Return the [x, y] coordinate for the center point of the cell that contains the specified text.  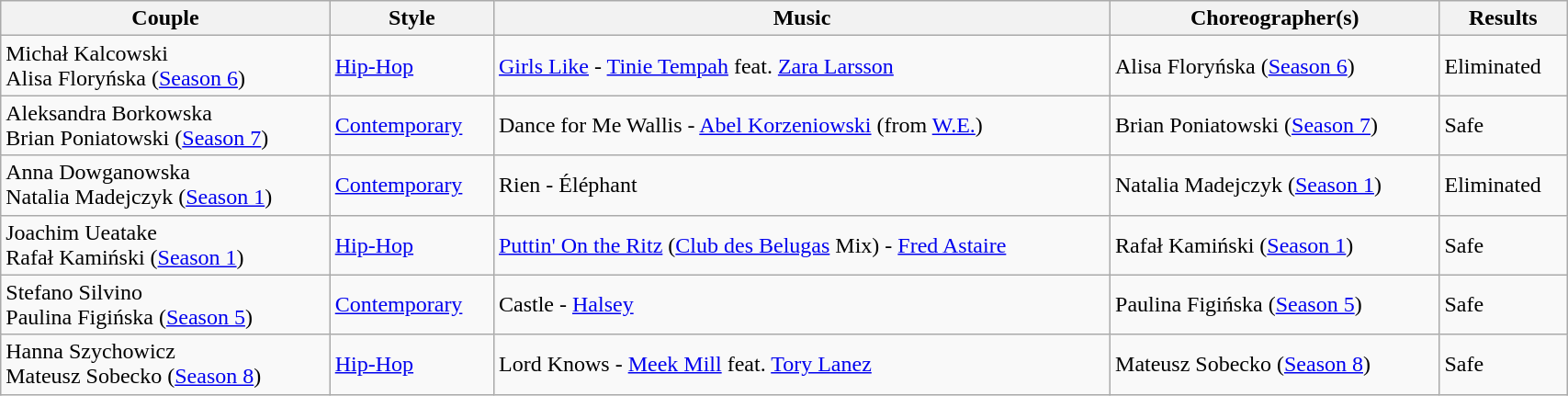
Results [1503, 18]
Alisa Floryńska (Season 6) [1275, 66]
Rien - Éléphant [801, 186]
Castle - Halsey [801, 305]
Mateusz Sobecko (Season 8) [1275, 364]
Michał KalcowskiAlisa Floryńska (Season 6) [165, 66]
Aleksandra BorkowskaBrian Poniatowski (Season 7) [165, 125]
Hanna SzychowiczMateusz Sobecko (Season 8) [165, 364]
Brian Poniatowski (Season 7) [1275, 125]
Girls Like - Tinie Tempah feat. Zara Larsson [801, 66]
Anna DowganowskaNatalia Madejczyk (Season 1) [165, 186]
Natalia Madejczyk (Season 1) [1275, 186]
Music [801, 18]
Puttin' On the Ritz (Club des Belugas Mix) - Fred Astaire [801, 244]
Rafał Kamiński (Season 1) [1275, 244]
Stefano SilvinoPaulina Figińska (Season 5) [165, 305]
Couple [165, 18]
Lord Knows - Meek Mill feat. Tory Lanez [801, 364]
Paulina Figińska (Season 5) [1275, 305]
Choreographer(s) [1275, 18]
Joachim UeatakeRafał Kamiński (Season 1) [165, 244]
Style [412, 18]
Dance for Me Wallis - Abel Korzeniowski (from W.E.) [801, 125]
